For the text-containing cell, return its midpoint in (X, Y) coordinate format. 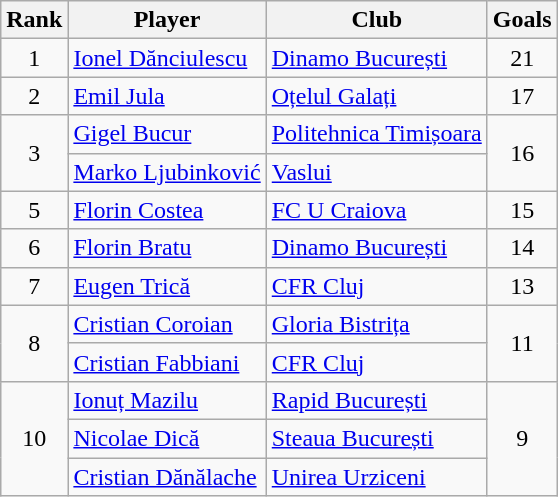
Club (376, 20)
7 (34, 286)
Rank (34, 20)
1 (34, 58)
FC U Craiova (376, 210)
17 (522, 96)
Marko Ljubinković (167, 172)
11 (522, 343)
Cristian Coroian (167, 324)
5 (34, 210)
Politehnica Timișoara (376, 134)
9 (522, 438)
2 (34, 96)
Emil Jula (167, 96)
Ionuț Mazilu (167, 400)
Vaslui (376, 172)
Cristian Fabbiani (167, 362)
Unirea Urziceni (376, 477)
Ionel Dănciulescu (167, 58)
10 (34, 438)
15 (522, 210)
Gigel Bucur (167, 134)
Eugen Trică (167, 286)
Goals (522, 20)
Florin Costea (167, 210)
21 (522, 58)
Gloria Bistrița (376, 324)
3 (34, 153)
Player (167, 20)
Florin Bratu (167, 248)
6 (34, 248)
Rapid București (376, 400)
14 (522, 248)
13 (522, 286)
Oțelul Galați (376, 96)
Nicolae Dică (167, 438)
Cristian Dănălache (167, 477)
Steaua București (376, 438)
8 (34, 343)
16 (522, 153)
